Capture the cell that displays the provided text and extract its [x, y] central coordinate. 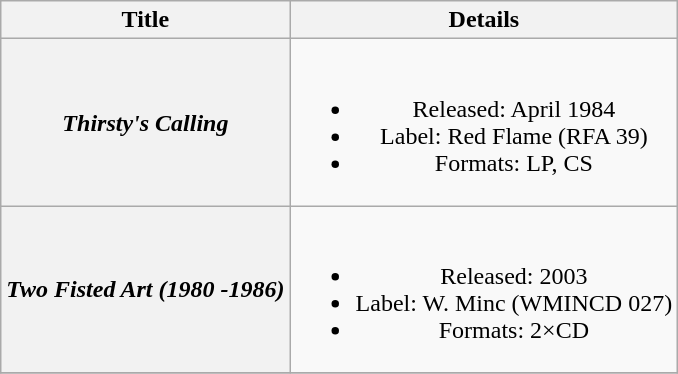
Two Fisted Art (1980 -1986) [146, 290]
Title [146, 20]
Released: April 1984Label: Red Flame (RFA 39)Formats: LP, CS [484, 122]
Details [484, 20]
Thirsty's Calling [146, 122]
Released: 2003Label: W. Minc (WMINCD 027)Formats: 2×CD [484, 290]
